From the cell containing the given text, extract its center point as (x, y) coordinate. 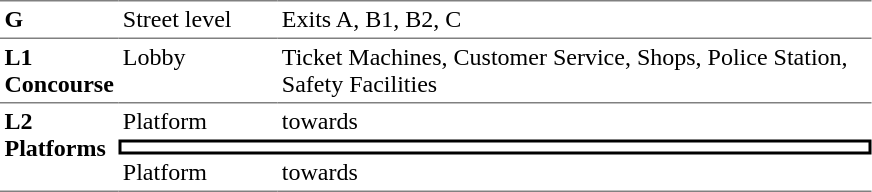
Ticket Machines, Customer Service, Shops, Police Station, Safety Facilities (574, 71)
Exits A, B1, B2, C (574, 19)
G (59, 19)
L2Platforms (59, 148)
L1Concourse (59, 71)
Street level (198, 19)
Lobby (198, 71)
